Provide the (X, Y) coordinate of the cell's center where the given text is located.  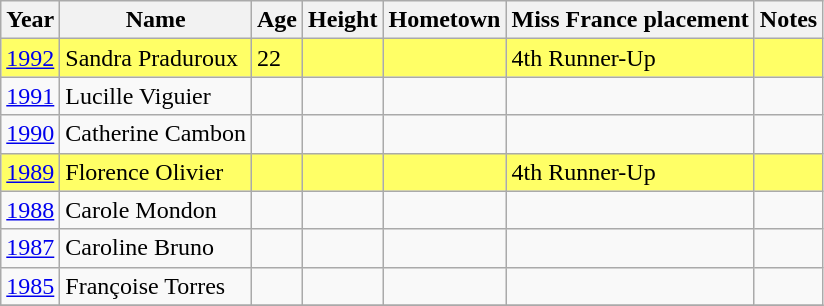
Height (343, 20)
1987 (30, 248)
Florence Olivier (156, 172)
Miss France placement (630, 20)
Lucille Viguier (156, 96)
Caroline Bruno (156, 248)
1990 (30, 134)
1985 (30, 286)
Sandra Praduroux (156, 58)
Hometown (444, 20)
Notes (788, 20)
Françoise Torres (156, 286)
1992 (30, 58)
Year (30, 20)
Carole Mondon (156, 210)
1991 (30, 96)
Name (156, 20)
Catherine Cambon (156, 134)
1988 (30, 210)
1989 (30, 172)
Age (278, 20)
22 (278, 58)
